Scan for the cell matching the given text and deliver its [x, y] coordinate at center. 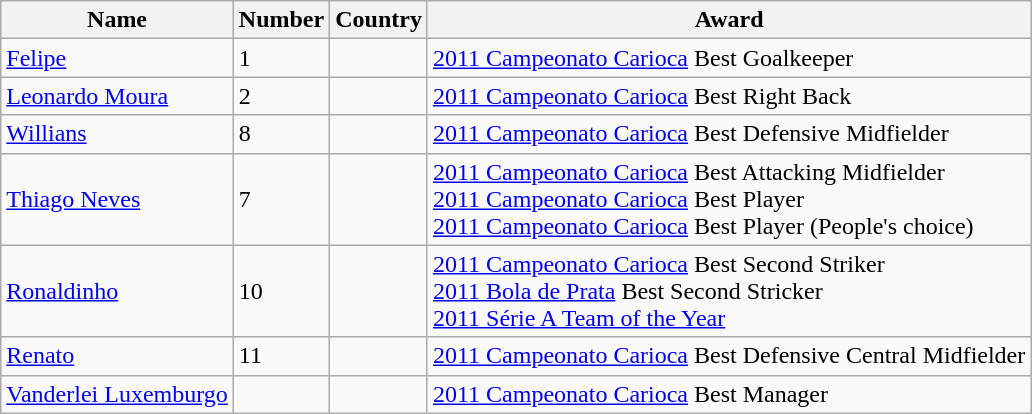
Willians [118, 134]
2011 Campeonato Carioca Best Defensive Midfielder [728, 134]
Award [728, 20]
2011 Campeonato Carioca Best Manager [728, 394]
Country [379, 20]
Vanderlei Luxemburgo [118, 394]
1 [281, 58]
2011 Campeonato Carioca Best Right Back [728, 96]
Renato [118, 356]
2 [281, 96]
2011 Campeonato Carioca Best Goalkeeper [728, 58]
10 [281, 291]
2011 Campeonato Carioca Best Second Striker 2011 Bola de Prata Best Second Stricker 2011 Série A Team of the Year [728, 291]
7 [281, 199]
Ronaldinho [118, 291]
Name [118, 20]
Number [281, 20]
Thiago Neves [118, 199]
2011 Campeonato Carioca Best Attacking Midfielder 2011 Campeonato Carioca Best Player 2011 Campeonato Carioca Best Player (People's choice) [728, 199]
Felipe [118, 58]
11 [281, 356]
8 [281, 134]
Leonardo Moura [118, 96]
2011 Campeonato Carioca Best Defensive Central Midfielder [728, 356]
